Return the [X, Y] coordinate for the center point of the cell that contains the specified text.  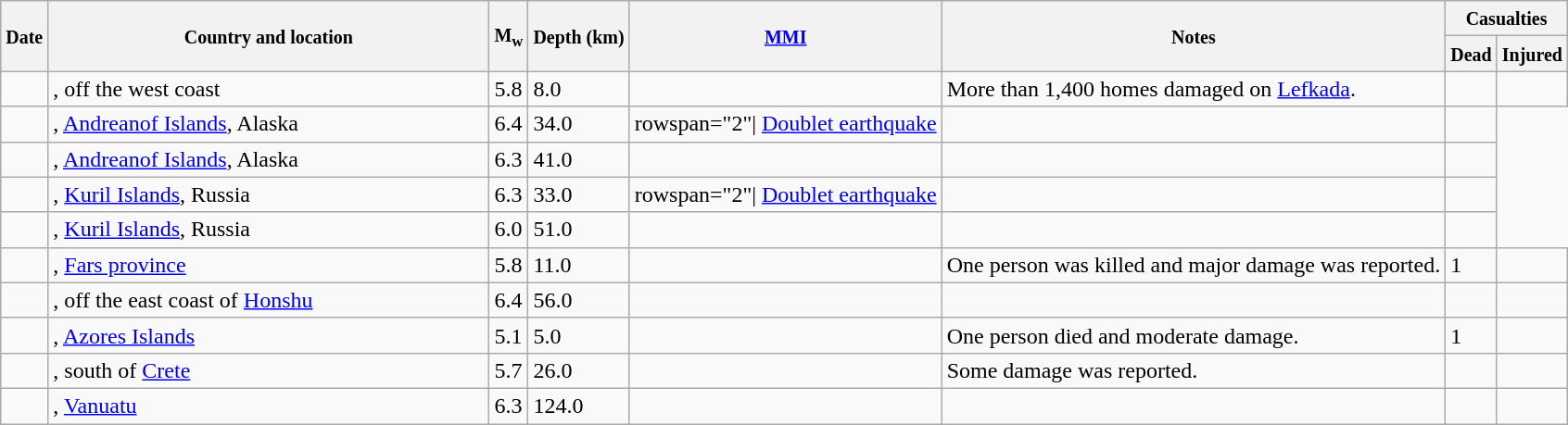
, Vanuatu [269, 406]
26.0 [578, 370]
, off the west coast [269, 89]
One person was killed and major damage was reported. [1194, 265]
34.0 [578, 124]
Injured [1532, 54]
6.0 [509, 230]
56.0 [578, 300]
8.0 [578, 89]
More than 1,400 homes damaged on Lefkada. [1194, 89]
5.1 [509, 335]
51.0 [578, 230]
Some damage was reported. [1194, 370]
5.0 [578, 335]
MMI [786, 36]
33.0 [578, 194]
11.0 [578, 265]
Country and location [269, 36]
5.7 [509, 370]
, off the east coast of Honshu [269, 300]
Date [24, 36]
41.0 [578, 159]
Depth (km) [578, 36]
Notes [1194, 36]
, Azores Islands [269, 335]
124.0 [578, 406]
One person died and moderate damage. [1194, 335]
, Fars province [269, 265]
, south of Crete [269, 370]
Mw [509, 36]
Dead [1472, 54]
Casualties [1507, 19]
